Identify which cell holds the provided text, then report its [X, Y] central coordinate. 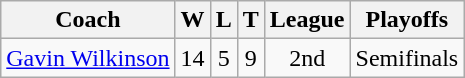
T [250, 20]
Playoffs [407, 20]
Coach [88, 20]
Gavin Wilkinson [88, 58]
9 [250, 58]
W [192, 20]
14 [192, 58]
Semifinals [407, 58]
5 [224, 58]
L [224, 20]
2nd [307, 58]
League [307, 20]
